Return the [X, Y] coordinate for the center point of the cell that contains the specified text.  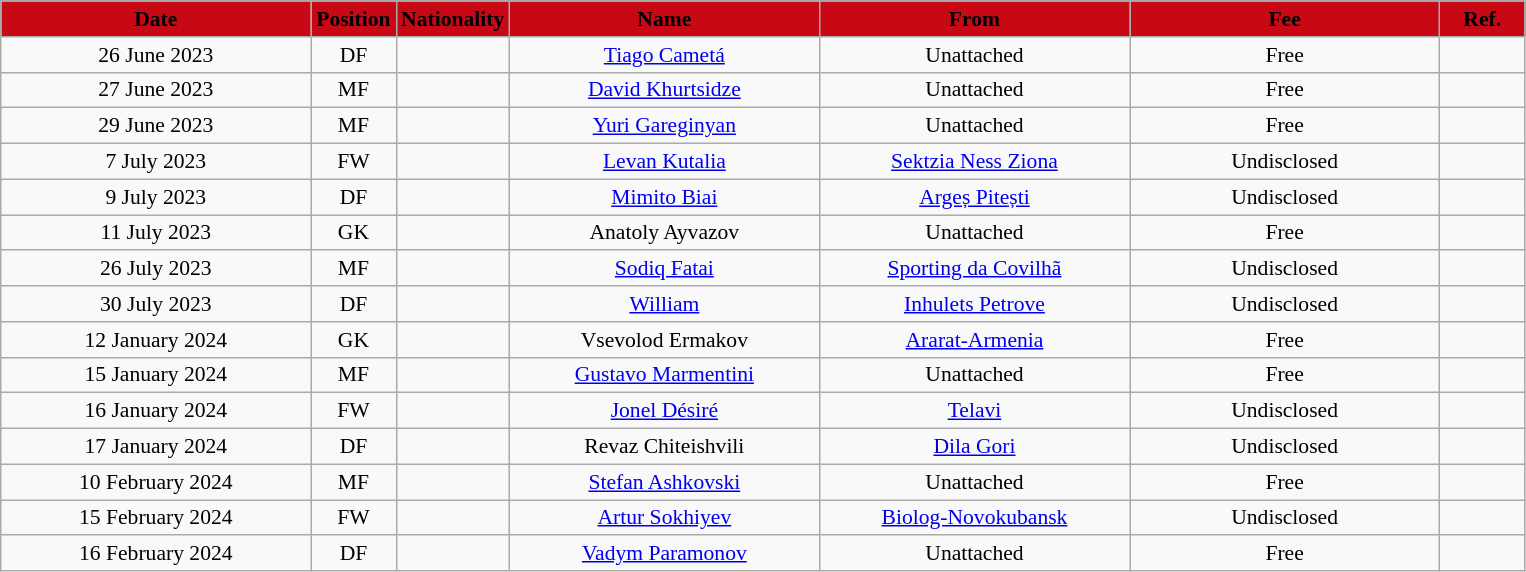
Sektzia Ness Ziona [974, 162]
15 January 2024 [156, 375]
10 February 2024 [156, 482]
Telavi [974, 411]
Mimito Biai [664, 197]
30 July 2023 [156, 304]
Jonel Désiré [664, 411]
9 July 2023 [156, 197]
Tiago Cametá [664, 55]
Stefan Ashkovski [664, 482]
Vsevolod Ermakov [664, 340]
15 February 2024 [156, 518]
Name [664, 19]
26 July 2023 [156, 269]
Anatoly Ayvazov [664, 233]
Date [156, 19]
From [974, 19]
29 June 2023 [156, 126]
Ref. [1482, 19]
16 January 2024 [156, 411]
Ararat-Armenia [974, 340]
27 June 2023 [156, 90]
Sodiq Fatai [664, 269]
26 June 2023 [156, 55]
7 July 2023 [156, 162]
Revaz Chiteishvili [664, 447]
Yuri Gareginyan [664, 126]
Dila Gori [974, 447]
Fee [1285, 19]
Sporting da Covilhã [974, 269]
David Khurtsidze [664, 90]
Nationality [452, 19]
Artur Sokhiyev [664, 518]
William [664, 304]
16 February 2024 [156, 554]
Gustavo Marmentini [664, 375]
Vadym Paramonov [664, 554]
Position [354, 19]
Levan Kutalia [664, 162]
12 January 2024 [156, 340]
17 January 2024 [156, 447]
11 July 2023 [156, 233]
Biolog-Novokubansk [974, 518]
Argeș Pitești [974, 197]
Inhulets Petrove [974, 304]
